Pinpoint the cell where the given text exists, returning its [x, y] midpoint coordinate. 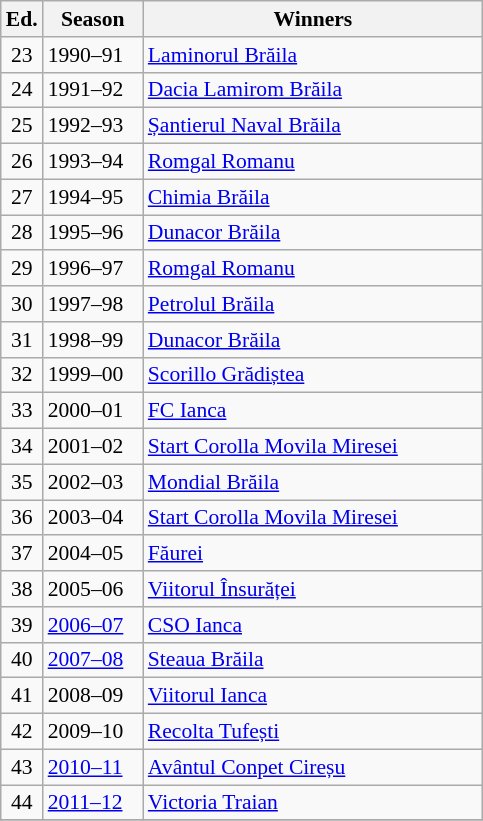
Scorillo Grădiștea [313, 375]
1991–92 [93, 90]
Mondial Brăila [313, 482]
1999–00 [93, 375]
1990–91 [93, 55]
Season [93, 19]
Petrolul Brăila [313, 304]
32 [22, 375]
36 [22, 518]
34 [22, 447]
2010–11 [93, 767]
Recolta Tufești [313, 732]
33 [22, 411]
28 [22, 233]
1997–98 [93, 304]
Avântul Conpet Cireșu [313, 767]
42 [22, 732]
1992–93 [93, 126]
FC Ianca [313, 411]
Viitorul Însurăței [313, 589]
2003–04 [93, 518]
2011–12 [93, 803]
2007–08 [93, 660]
Făurei [313, 554]
2006–07 [93, 625]
25 [22, 126]
2008–09 [93, 696]
1994–95 [93, 197]
Victoria Traian [313, 803]
1995–96 [93, 233]
Șantierul Naval Brăila [313, 126]
2002–03 [93, 482]
2000–01 [93, 411]
1998–99 [93, 340]
Chimia Brăila [313, 197]
38 [22, 589]
Winners [313, 19]
39 [22, 625]
2009–10 [93, 732]
31 [22, 340]
Ed. [22, 19]
Viitorul Ianca [313, 696]
23 [22, 55]
41 [22, 696]
Dacia Lamirom Brăila [313, 90]
27 [22, 197]
2004–05 [93, 554]
1996–97 [93, 269]
2005–06 [93, 589]
37 [22, 554]
44 [22, 803]
30 [22, 304]
35 [22, 482]
2001–02 [93, 447]
43 [22, 767]
1993–94 [93, 162]
Laminorul Brăila [313, 55]
Steaua Brăila [313, 660]
26 [22, 162]
40 [22, 660]
CSO Ianca [313, 625]
24 [22, 90]
29 [22, 269]
